Extract the [X, Y] coordinate from the center of the cell holding the provided text.  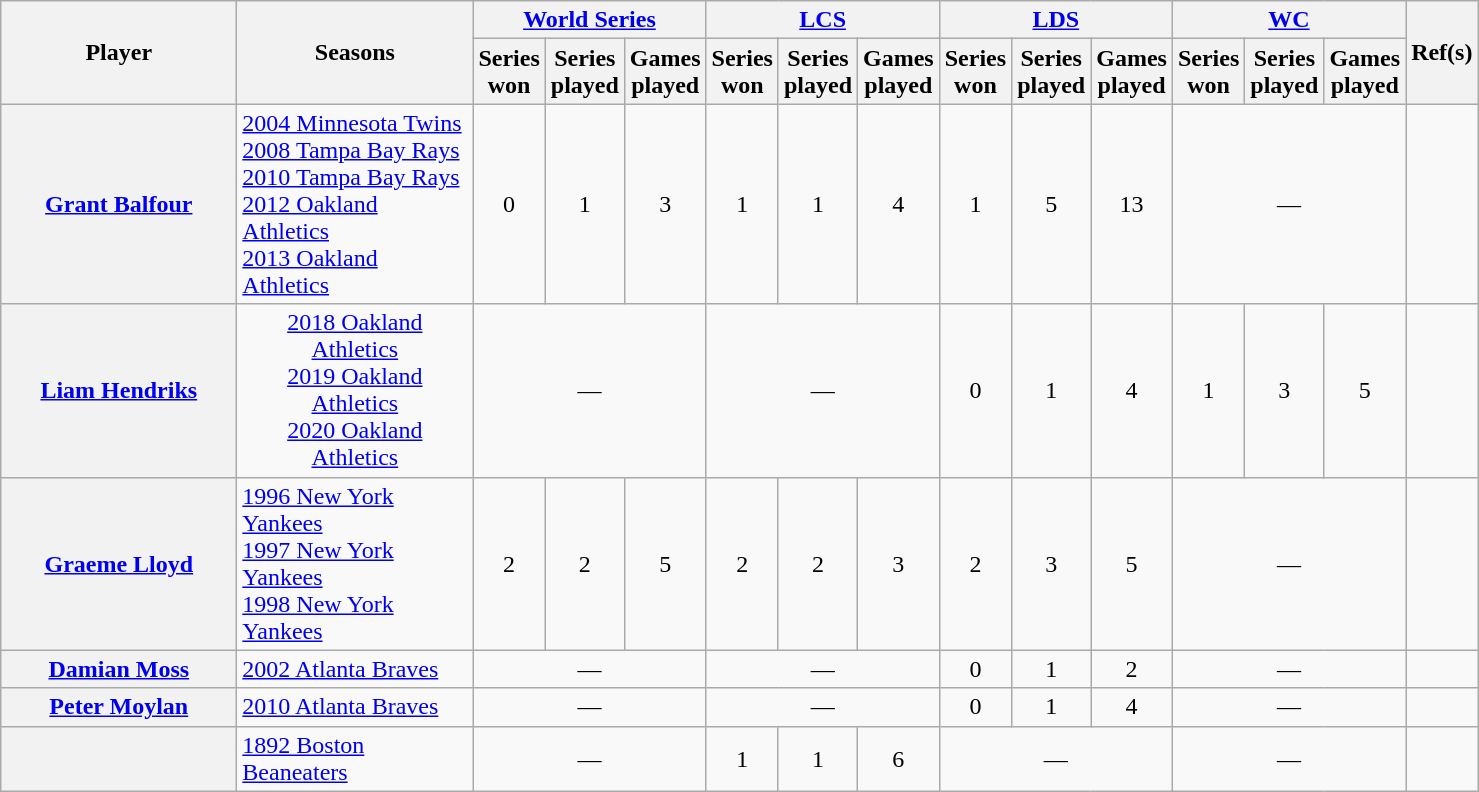
World Series [590, 20]
Seasons [355, 52]
Ref(s) [1442, 52]
2004 Minnesota Twins2008 Tampa Bay Rays2010 Tampa Bay Rays2012 Oakland Athletics2013 Oakland Athletics [355, 204]
1996 New York Yankees1997 New York Yankees1998 New York Yankees [355, 564]
Damian Moss [119, 669]
LDS [1056, 20]
Player [119, 52]
1892 Boston Beaneaters [355, 758]
2002 Atlanta Braves [355, 669]
Graeme Lloyd [119, 564]
2018 Oakland Athletics2019 Oakland Athletics2020 Oakland Athletics [355, 390]
Liam Hendriks [119, 390]
6 [899, 758]
WC [1288, 20]
Grant Balfour [119, 204]
13 [1132, 204]
Peter Moylan [119, 707]
LCS [822, 20]
2010 Atlanta Braves [355, 707]
